Return [X, Y] of the center of cell containing provided text 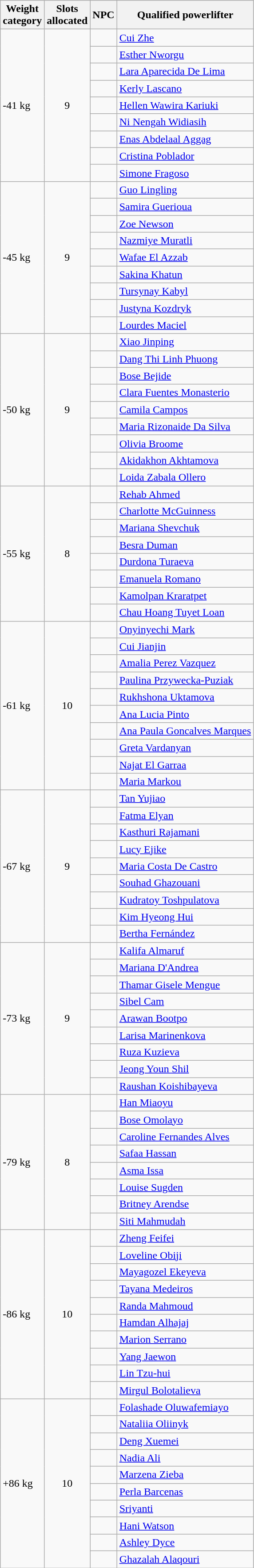
Nataliia Oliinyk [185, 1424]
Samira Guerioua [185, 207]
Yang Jaewon [185, 1357]
Zheng Feifei [185, 1238]
Sibel Cam [185, 1001]
Perla Barcenas [185, 1492]
Asma Issa [185, 1170]
Jeong Youn Shil [185, 1069]
Ana Paula Goncalves Marques [185, 731]
-55 kg [22, 553]
Cui Zhe [185, 38]
Folashade Oluwafemiayo [185, 1407]
Ana Lucia Pinto [185, 714]
Maria Costa De Castro [185, 866]
Marzena Zieba [185, 1475]
Kasthuri Rajamani [185, 832]
Simone Fragoso [185, 173]
Lucy Ejike [185, 849]
Safaa Hassan [185, 1154]
Camila Campos [185, 410]
Besra Duman [185, 545]
Lourdes Maciel [185, 325]
Esther Nworgu [185, 55]
Caroline Fernandes Alves [185, 1137]
Lin Tzu-hui [185, 1373]
Cui Jianjin [185, 646]
-61 kg [22, 705]
Wafae El Azzab [185, 258]
-86 kg [22, 1314]
Guo Lingling [185, 190]
Bose Omolayo [185, 1120]
-50 kg [22, 410]
Slots allocated [67, 15]
Nadia Ali [185, 1458]
Mayagozel Ekeyeva [185, 1272]
Enas Abdelaal Aggag [185, 139]
Emanuela Romano [185, 579]
Hellen Wawira Kariuki [185, 105]
Weight category [22, 15]
Thamar Gisele Mengue [185, 984]
Ni Nengah Widiasih [185, 122]
Hani Watson [185, 1525]
-79 kg [22, 1162]
Xiao Jinping [185, 342]
-67 kg [22, 866]
Mariana D'Andrea [185, 967]
Rehab Ahmed [185, 494]
Cristina Poblador [185, 156]
Bose Bejide [185, 376]
Arawan Bootpo [185, 1018]
-45 kg [22, 258]
Charlotte McGuinness [185, 511]
Larisa Marinenkova [185, 1035]
Sakina Khatun [185, 275]
Marion Serrano [185, 1340]
Loida Zabala Ollero [185, 477]
Maria Rizonaide Da Silva [185, 426]
Louise Sugden [185, 1187]
Justyna Kozdryk [185, 308]
Siti Mahmudah [185, 1221]
Mirgul Bolotalieva [185, 1390]
Tan Yujiao [185, 799]
Deng Xuemei [185, 1441]
Sriyanti [185, 1508]
Ghazalah Alaqouri [185, 1559]
Zoe Newson [185, 223]
Britney Arendse [185, 1204]
Hamdan Alhajaj [185, 1323]
Randa Mahmoud [185, 1305]
Maria Markou [185, 782]
Ashley Dyce [185, 1542]
Ruza Kuzieva [185, 1052]
Lara Aparecida De Lima [185, 72]
Kerly Lascano [185, 88]
Han Miaoyu [185, 1103]
Raushan Koishibayeva [185, 1086]
Najat El Garraa [185, 764]
Onyinyechi Mark [185, 629]
Kim Hyeong Hui [185, 917]
Kudratoy Toshpulatova [185, 900]
Durdona Turaeva [185, 562]
Rukhshona Uktamova [185, 697]
Paulina Przywecka-Puziak [185, 680]
Souhad Ghazouani [185, 883]
Amalia Perez Vazquez [185, 663]
Mariana Shevchuk [185, 528]
Greta Vardanyan [185, 748]
Dang Thi Linh Phuong [185, 359]
Tayana Medeiros [185, 1289]
Chau Hoang Tuyet Loan [185, 613]
Kalifa Almaruf [185, 951]
Kamolpan Kraratpet [185, 596]
Nazmiye Muratli [185, 241]
-73 kg [22, 1018]
Fatma Elyan [185, 816]
-41 kg [22, 106]
Clara Fuentes Monasterio [185, 393]
Qualified powerlifter [185, 15]
NPC [103, 15]
Akidakhon Akhtamova [185, 460]
Tursynay Kabyl [185, 291]
Olivia Broome [185, 443]
Loveline Obiji [185, 1255]
+86 kg [22, 1484]
Bertha Fernández [185, 934]
